Return (X, Y) of the center of cell containing provided text 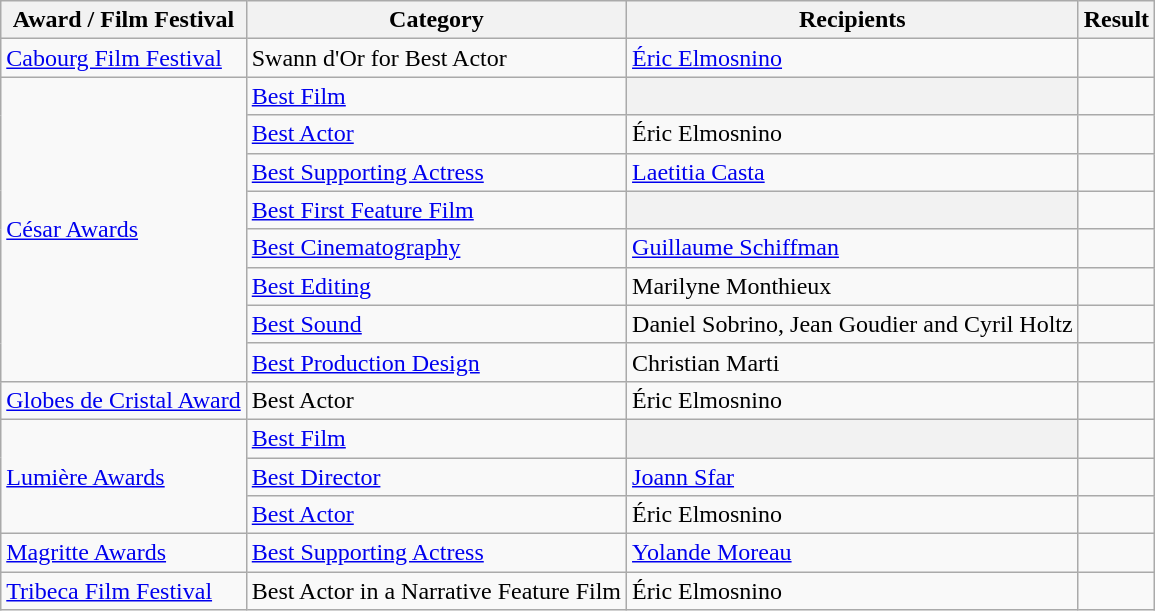
Christian Marti (853, 362)
Result (1116, 20)
Recipients (853, 20)
Lumière Awards (124, 476)
Guillaume Schiffman (853, 248)
Award / Film Festival (124, 20)
Best Director (436, 477)
Cabourg Film Festival (124, 58)
Globes de Cristal Award (124, 400)
César Awards (124, 229)
Category (436, 20)
Best Sound (436, 324)
Swann d'Or for Best Actor (436, 58)
Tribeca Film Festival (124, 591)
Best First Feature Film (436, 210)
Marilyne Monthieux (853, 286)
Yolande Moreau (853, 553)
Joann Sfar (853, 477)
Best Editing (436, 286)
Daniel Sobrino, Jean Goudier and Cyril Holtz (853, 324)
Laetitia Casta (853, 172)
Best Production Design (436, 362)
Best Cinematography (436, 248)
Best Actor in a Narrative Feature Film (436, 591)
Magritte Awards (124, 553)
